Return [X, Y] of the center of cell containing provided text 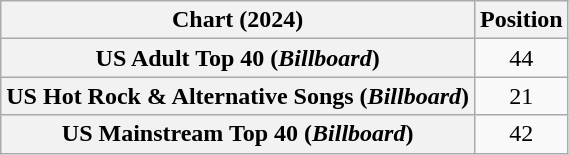
Position [521, 20]
US Adult Top 40 (Billboard) [238, 58]
44 [521, 58]
US Mainstream Top 40 (Billboard) [238, 134]
42 [521, 134]
21 [521, 96]
US Hot Rock & Alternative Songs (Billboard) [238, 96]
Chart (2024) [238, 20]
